Return (X, Y) of the center of cell containing provided text 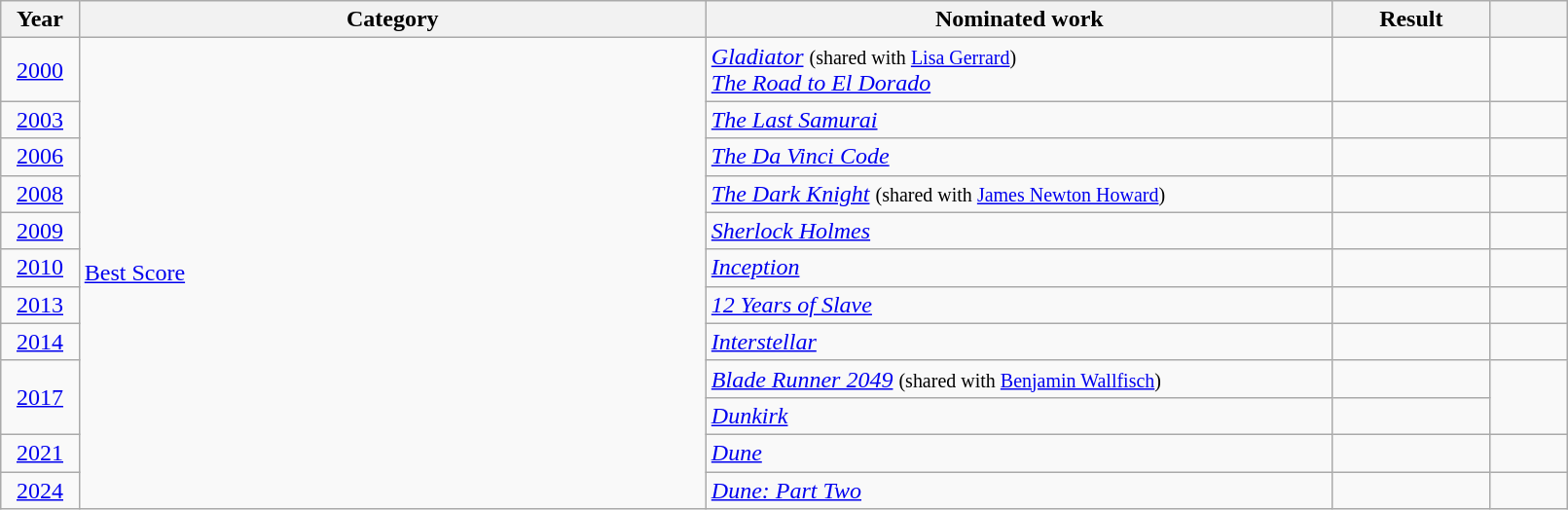
Dune: Part Two (1019, 490)
2006 (40, 157)
2008 (40, 194)
Blade Runner 2049 (shared with Benjamin Wallfisch) (1019, 379)
Nominated work (1019, 19)
The Last Samurai (1019, 120)
Sherlock Holmes (1019, 231)
The Dark Knight (shared with James Newton Howard) (1019, 194)
Category (392, 19)
Result (1411, 19)
Dunkirk (1019, 416)
The Da Vinci Code (1019, 157)
2010 (40, 268)
2024 (40, 490)
2021 (40, 453)
Inception (1019, 268)
2014 (40, 342)
12 Years of Slave (1019, 305)
Year (40, 19)
2013 (40, 305)
2000 (40, 70)
Gladiator (shared with Lisa Gerrard)The Road to El Dorado (1019, 70)
2009 (40, 231)
Interstellar (1019, 342)
2017 (40, 397)
Dune (1019, 453)
2003 (40, 120)
Best Score (392, 273)
